Locate the cell with the specified text and output its (x, y) center coordinate. 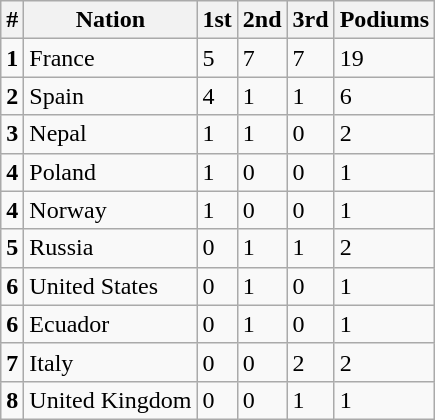
Poland (110, 172)
1st (217, 20)
Spain (110, 96)
Nepal (110, 134)
France (110, 58)
8 (12, 400)
United Kingdom (110, 400)
# (12, 20)
3 (12, 134)
Russia (110, 248)
Norway (110, 210)
Ecuador (110, 324)
2nd (262, 20)
3rd (310, 20)
Podiums (384, 20)
Italy (110, 362)
Nation (110, 20)
United States (110, 286)
19 (384, 58)
